Identify which cell holds the provided text, then report its (X, Y) central coordinate. 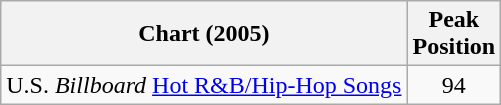
U.S. Billboard Hot R&B/Hip-Hop Songs (204, 85)
PeakPosition (454, 34)
94 (454, 85)
Chart (2005) (204, 34)
